From the cell containing the given text, extract its center point as [x, y] coordinate. 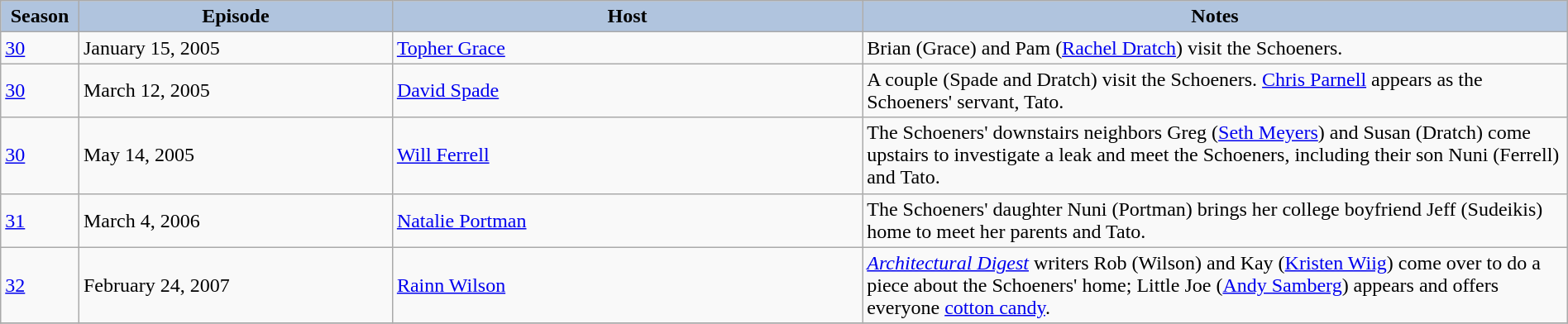
A couple (Spade and Dratch) visit the Schoeners. Chris Parnell appears as the Schoeners' servant, Tato. [1216, 91]
The Schoeners' daughter Nuni (Portman) brings her college boyfriend Jeff (Sudeikis) home to meet her parents and Tato. [1216, 220]
February 24, 2007 [235, 285]
Natalie Portman [627, 220]
Topher Grace [627, 48]
March 4, 2006 [235, 220]
Rainn Wilson [627, 285]
32 [40, 285]
May 14, 2005 [235, 155]
March 12, 2005 [235, 91]
Season [40, 17]
Notes [1216, 17]
January 15, 2005 [235, 48]
Episode [235, 17]
Will Ferrell [627, 155]
31 [40, 220]
Brian (Grace) and Pam (Rachel Dratch) visit the Schoeners. [1216, 48]
David Spade [627, 91]
Host [627, 17]
